Find where the given text appears and provide that cell's center as (x, y) coordinate. 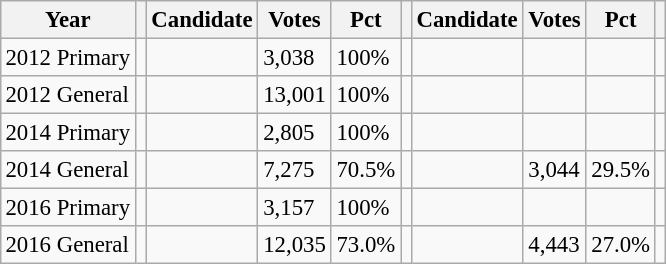
2012 Primary (68, 57)
12,035 (294, 245)
2016 Primary (68, 208)
27.0% (620, 245)
Year (68, 20)
2,805 (294, 133)
3,044 (554, 170)
73.0% (366, 245)
70.5% (366, 170)
2012 General (68, 95)
13,001 (294, 95)
29.5% (620, 170)
2016 General (68, 245)
7,275 (294, 170)
3,157 (294, 208)
4,443 (554, 245)
2014 Primary (68, 133)
2014 General (68, 170)
3,038 (294, 57)
